Determine the (x, y) coordinate at the center of the cell enclosing the given text.  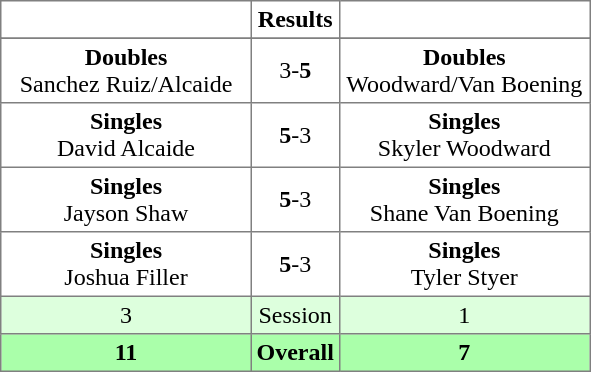
Session (295, 315)
SinglesTyler Styer (464, 264)
SinglesJoshua Filler (126, 264)
7 (464, 353)
SinglesSkyler Woodward (464, 135)
11 (126, 353)
3-5 (295, 70)
SinglesDavid Alcaide (126, 135)
1 (464, 315)
SinglesShane Van Boening (464, 199)
3 (126, 315)
Results (295, 20)
DoublesSanchez Ruiz/Alcaide (126, 70)
Overall (295, 353)
DoublesWoodward/Van Boening (464, 70)
SinglesJayson Shaw (126, 199)
